Scan for the cell matching the given text and deliver its (x, y) coordinate at center. 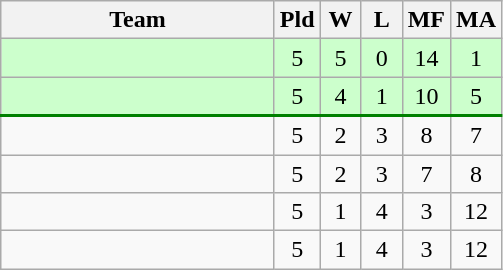
Team (138, 20)
MA (476, 20)
W (340, 20)
L (382, 20)
10 (426, 96)
MF (426, 20)
0 (382, 58)
14 (426, 58)
Pld (297, 20)
